Detect which cell encompasses the target text, then output its [X, Y] center coordinate. 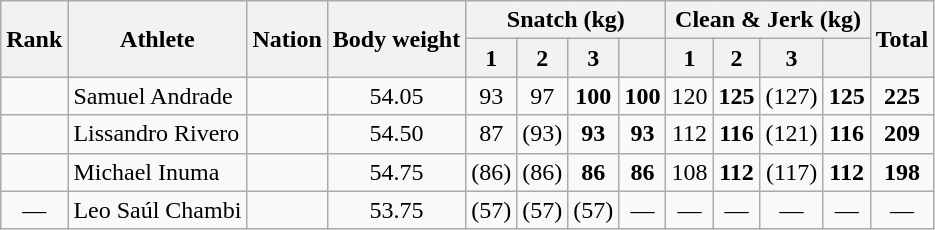
Snatch (kg) [566, 20]
(121) [792, 134]
97 [542, 96]
54.50 [396, 134]
Leo Saúl Chambi [158, 210]
87 [492, 134]
Samuel Andrade [158, 96]
209 [902, 134]
Michael Inuma [158, 172]
225 [902, 96]
54.75 [396, 172]
Athlete [158, 39]
198 [902, 172]
(117) [792, 172]
Rank [34, 39]
Total [902, 39]
Nation [287, 39]
108 [690, 172]
(127) [792, 96]
120 [690, 96]
Body weight [396, 39]
(93) [542, 134]
Lissandro Rivero [158, 134]
54.05 [396, 96]
Clean & Jerk (kg) [768, 20]
53.75 [396, 210]
